Determine the [X, Y] coordinate at the center of the cell enclosing the given text.  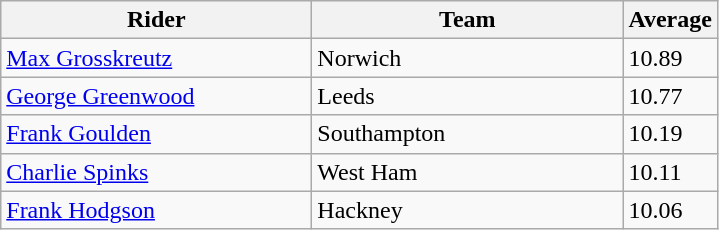
Rider [156, 20]
10.19 [670, 134]
Charlie Spinks [156, 172]
Average [670, 20]
10.11 [670, 172]
Hackney [468, 210]
West Ham [468, 172]
Team [468, 20]
George Greenwood [156, 96]
10.89 [670, 58]
Frank Goulden [156, 134]
Max Grosskreutz [156, 58]
Southampton [468, 134]
10.06 [670, 210]
Leeds [468, 96]
Norwich [468, 58]
10.77 [670, 96]
Frank Hodgson [156, 210]
